Locate the cell with the specified text and output its [X, Y] center coordinate. 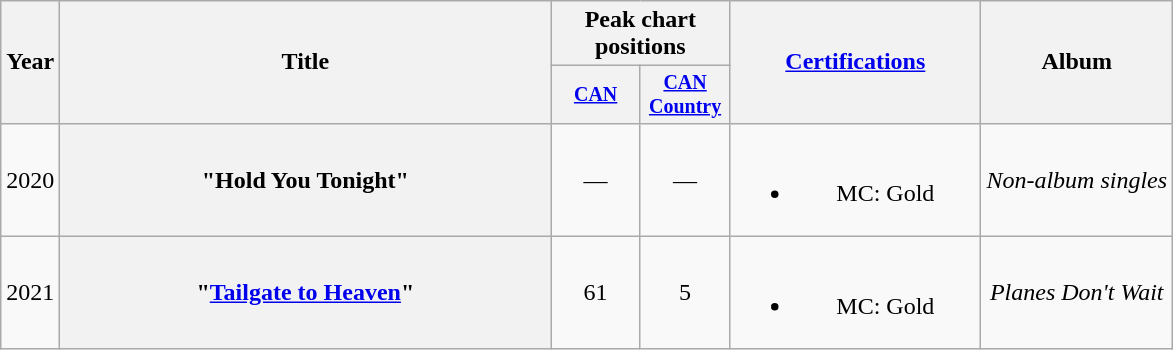
2020 [30, 180]
2021 [30, 292]
Certifications [856, 62]
Non-album singles [1077, 180]
CAN Country [684, 94]
CAN [596, 94]
61 [596, 292]
Planes Don't Wait [1077, 292]
Album [1077, 62]
Peak chart positions [640, 34]
Year [30, 62]
5 [684, 292]
"Tailgate to Heaven" [306, 292]
"Hold You Tonight" [306, 180]
Title [306, 62]
